Locate the cell with the specified text and output its [x, y] center coordinate. 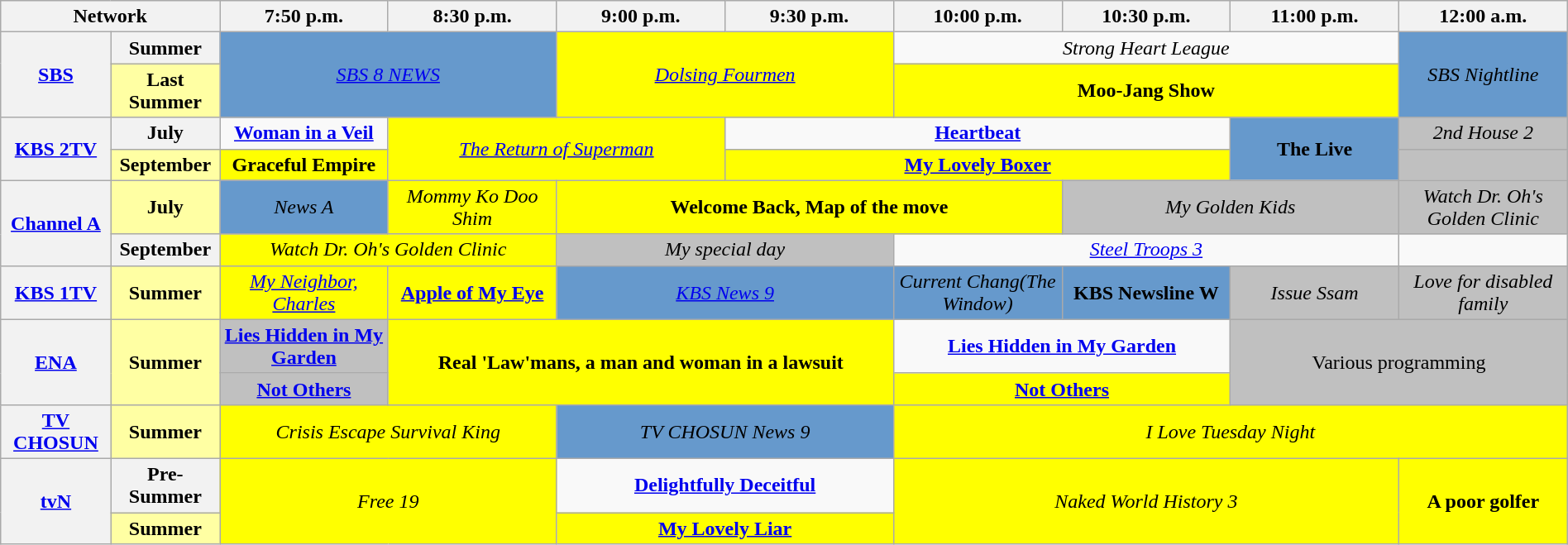
Mommy Ko Doo Shim [472, 207]
KBS News 9 [724, 293]
Pre-Summer [165, 485]
My Lovely Liar [724, 528]
Steel Troops 3 [1146, 250]
ENA [56, 362]
SBS [56, 74]
Delightfully Deceitful [724, 485]
Dolsing Fourmen [724, 74]
8:30 p.m. [472, 17]
tvN [56, 501]
My special day [724, 250]
12:00 a.m. [1483, 17]
SBS 8 NEWS [389, 74]
Last Summer [165, 91]
9:00 p.m. [641, 17]
Graceful Empire [304, 165]
Apple of My Eye [472, 293]
Various programming [1399, 362]
I Love Tuesday Night [1231, 432]
TV CHOSUN News 9 [724, 432]
My Golden Kids [1231, 207]
Issue Ssam [1315, 293]
2nd House 2 [1483, 133]
10:00 p.m. [978, 17]
Free 19 [389, 501]
10:30 p.m. [1146, 17]
The Return of Superman [556, 149]
KBS Newsline W [1146, 293]
KBS 1TV [56, 293]
Moo-Jang Show [1146, 91]
A poor golfer [1483, 501]
Current Chang(The Window) [978, 293]
Love for disabled family [1483, 293]
News A [304, 207]
Crisis Escape Survival King [389, 432]
Woman in a Veil [304, 133]
Channel A [56, 223]
SBS Nightline [1483, 74]
The Live [1315, 149]
My Neighbor, Charles [304, 293]
Naked World History 3 [1146, 501]
Heartbeat [978, 133]
Strong Heart League [1146, 48]
My Lovely Boxer [978, 165]
KBS 2TV [56, 149]
TV CHOSUN [56, 432]
Welcome Back, Map of the move [809, 207]
Network [111, 17]
11:00 p.m. [1315, 17]
7:50 p.m. [304, 17]
Real 'Law'mans, a man and woman in a lawsuit [640, 362]
9:30 p.m. [810, 17]
